Return [X, Y] of the center of cell containing provided text 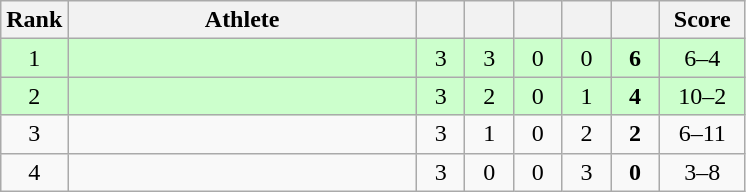
6–11 [702, 134]
6 [636, 58]
6–4 [702, 58]
10–2 [702, 96]
Rank [34, 20]
3–8 [702, 172]
Athlete [242, 20]
Score [702, 20]
